Return [X, Y] of the center of cell containing provided text 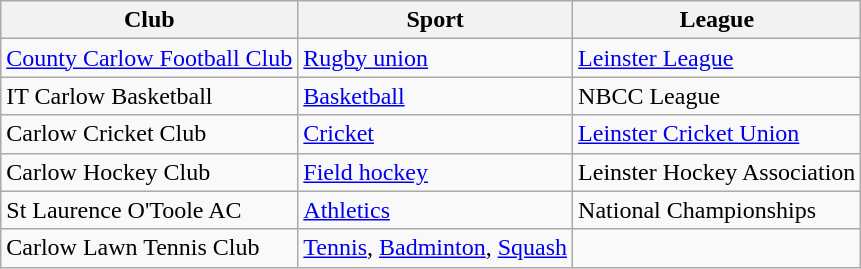
County Carlow Football Club [150, 58]
Carlow Lawn Tennis Club [150, 248]
Leinster League [717, 58]
Leinster Cricket Union [717, 134]
Sport [436, 20]
Cricket [436, 134]
Carlow Hockey Club [150, 172]
Club [150, 20]
Athletics [436, 210]
Field hockey [436, 172]
Carlow Cricket Club [150, 134]
Leinster Hockey Association [717, 172]
IT Carlow Basketball [150, 96]
Basketball [436, 96]
NBCC League [717, 96]
Rugby union [436, 58]
St Laurence O'Toole AC [150, 210]
Tennis, Badminton, Squash [436, 248]
League [717, 20]
National Championships [717, 210]
